Find where the given text appears and provide that cell's center as [X, Y] coordinate. 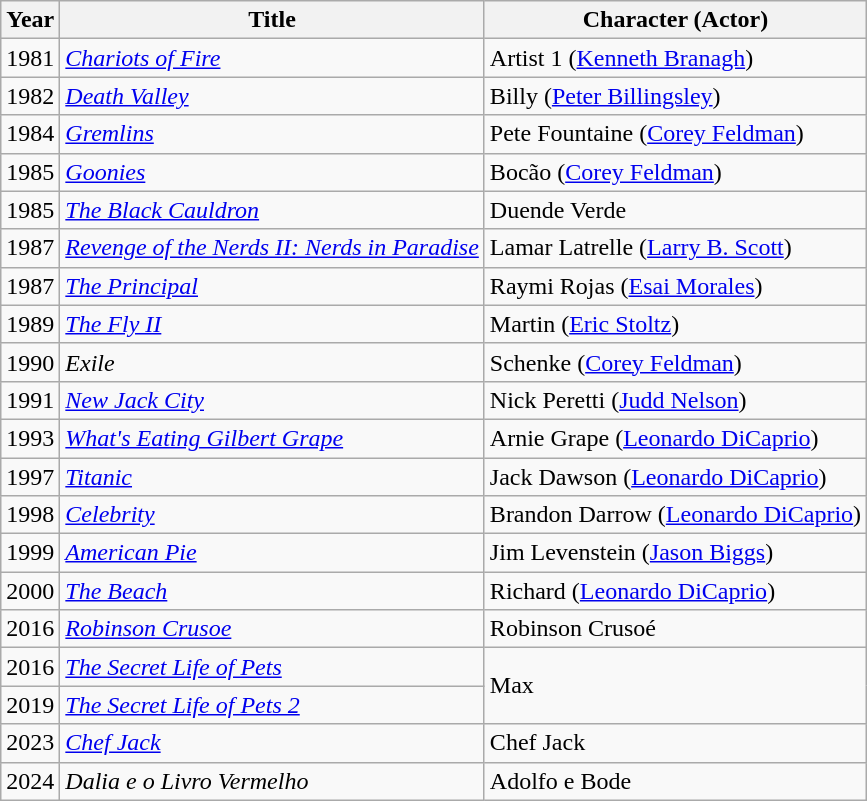
Titanic [272, 477]
Richard (Leonardo DiCaprio) [675, 591]
The Fly II [272, 324]
Artist 1 (Kenneth Branagh) [675, 58]
Pete Fountaine (Corey Feldman) [675, 134]
Jim Levenstein (Jason Biggs) [675, 553]
1993 [30, 438]
1984 [30, 134]
1997 [30, 477]
Title [272, 20]
1998 [30, 515]
Martin (Eric Stoltz) [675, 324]
Jack Dawson (Leonardo DiCaprio) [675, 477]
1982 [30, 96]
What's Eating Gilbert Grape [272, 438]
Goonies [272, 172]
1989 [30, 324]
Revenge of the Nerds II: Nerds in Paradise [272, 248]
Brandon Darrow (Leonardo DiCaprio) [675, 515]
1981 [30, 58]
The Beach [272, 591]
The Principal [272, 286]
Character (Actor) [675, 20]
1991 [30, 400]
2024 [30, 781]
2023 [30, 743]
Robinson Crusoé [675, 629]
Death Valley [272, 96]
Chariots of Fire [272, 58]
Max [675, 686]
Celebrity [272, 515]
1999 [30, 553]
Gremlins [272, 134]
Nick Peretti (Judd Nelson) [675, 400]
New Jack City [272, 400]
Duende Verde [675, 210]
The Black Cauldron [272, 210]
Raymi Rojas (Esai Morales) [675, 286]
Exile [272, 362]
Adolfo e Bode [675, 781]
The Secret Life of Pets [272, 667]
Arnie Grape (Leonardo DiCaprio) [675, 438]
Billy (Peter Billingsley) [675, 96]
2019 [30, 705]
1990 [30, 362]
Bocão (Corey Feldman) [675, 172]
Schenke (Corey Feldman) [675, 362]
Robinson Crusoe [272, 629]
Lamar Latrelle (Larry B. Scott) [675, 248]
2000 [30, 591]
Dalia e o Livro Vermelho [272, 781]
The Secret Life of Pets 2 [272, 705]
Year [30, 20]
American Pie [272, 553]
